Pinpoint the cell where the given text exists, returning its (X, Y) midpoint coordinate. 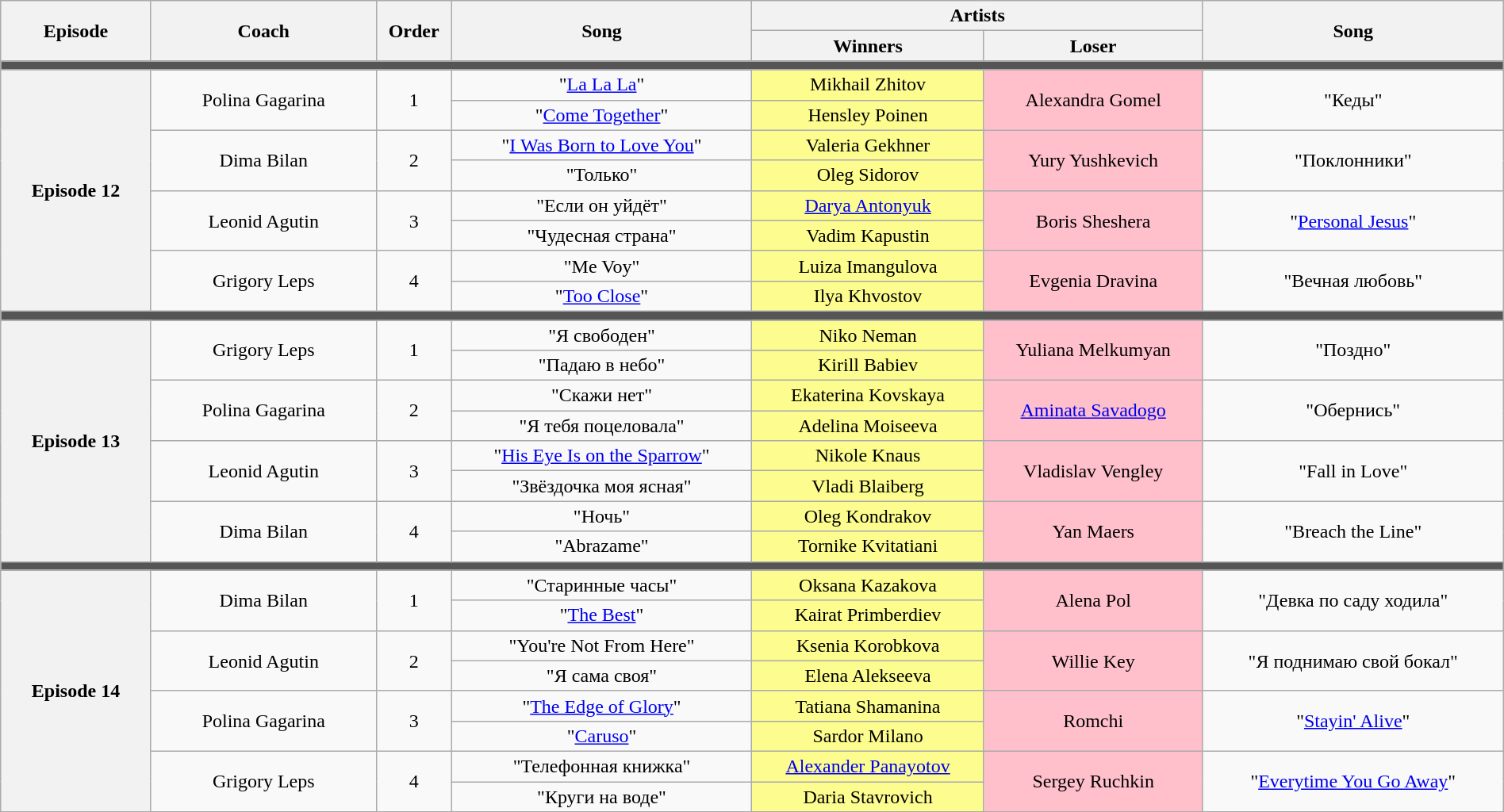
"Поздно" (1353, 350)
"Me Voy" (601, 266)
"Скажи нет" (601, 396)
"Круги на воде" (601, 797)
Alena Pol (1093, 600)
"Телефонная книжка" (601, 766)
Alexandra Gomel (1093, 100)
"Кеды" (1353, 100)
Episode 12 (76, 190)
Ekaterina Kovskaya (868, 396)
"Fall in Love" (1353, 471)
"Только" (601, 175)
"Stayin' Alive" (1353, 721)
"I Was Born to Love You" (601, 145)
"His Eye Is on the Sparrow" (601, 456)
Sergey Ruchkin (1093, 781)
Episode 13 (76, 441)
Yuliana Melkumyan (1093, 350)
Winners (868, 46)
"La La La" (601, 85)
"Come Together" (601, 115)
"The Edge of Glory" (601, 706)
Romchi (1093, 721)
"Падаю в небо" (601, 366)
Ksenia Korobkova (868, 645)
Evgenia Dravina (1093, 281)
Artists (977, 16)
"The Best" (601, 615)
Hensley Poinen (868, 115)
"Abrazame" (601, 546)
"Поклонники" (1353, 160)
Adelina Moiseeva (868, 426)
Yan Maers (1093, 531)
"Too Close" (601, 296)
Oleg Sidorov (868, 175)
"Caruso" (601, 736)
"Вечная любовь" (1353, 281)
Vladislav Vengley (1093, 471)
Valeria Gekhner (868, 145)
"Старинные часы" (601, 585)
Coach (263, 31)
Vladi Blaiberg (868, 486)
"Если он уйдёт" (601, 205)
Mikhail Zhitov (868, 85)
Aminata Savadogo (1093, 411)
Vadim Kapustin (868, 236)
Willie Key (1093, 661)
"Я тебя поцеловала" (601, 426)
Order (414, 31)
"Я поднимаю свой бокал" (1353, 661)
"Personal Jesus" (1353, 220)
Boris Sheshera (1093, 220)
Kairat Primberdiev (868, 615)
Episode (76, 31)
Oksana Kazakova (868, 585)
Episode 14 (76, 691)
"Everytime You Go Away" (1353, 781)
"Девка по саду ходила" (1353, 600)
Luiza Imangulova (868, 266)
Kirill Babiev (868, 366)
"Чудесная страна" (601, 236)
"Я сама своя" (601, 676)
Nikole Knaus (868, 456)
Darya Antonyuk (868, 205)
Loser (1093, 46)
Tornike Kvitatiani (868, 546)
Niko Neman (868, 335)
Ilya Khvostov (868, 296)
Alexander Panayotov (868, 766)
Tatiana Shamanina (868, 706)
"Звёздочка моя ясная" (601, 486)
"Обернись" (1353, 411)
"You're Not From Here" (601, 645)
"Ночь" (601, 516)
"Я свободен" (601, 335)
Oleg Kondrakov (868, 516)
Yury Yushkevich (1093, 160)
Sardor Milano (868, 736)
"Breach the Line" (1353, 531)
Elena Alekseeva (868, 676)
Daria Stavrovich (868, 797)
